Capture the cell that displays the provided text and extract its [X, Y] central coordinate. 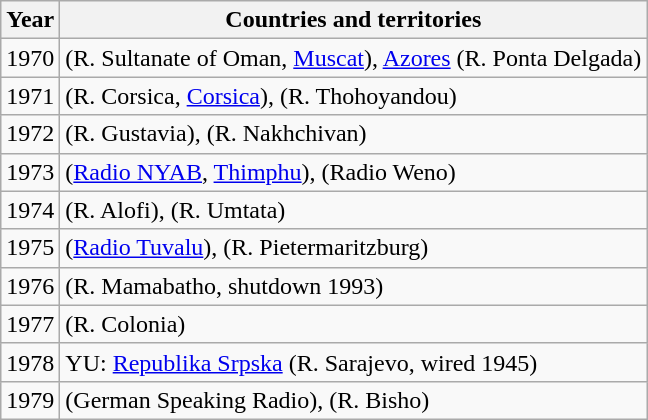
Year [30, 20]
1979 [30, 400]
(R. Colonia) [354, 324]
1972 [30, 134]
Countries and territories [354, 20]
(R. Corsica, Corsica), (R. Thohoyandou) [354, 96]
1977 [30, 324]
1973 [30, 172]
(Radio NYAB, Thimphu), (Radio Weno) [354, 172]
1970 [30, 58]
1975 [30, 248]
(German Speaking Radio), (R. Bisho) [354, 400]
1976 [30, 286]
(R. Sultanate of Oman, Muscat), Azores (R. Ponta Delgada) [354, 58]
(R. Gustavia), (R. Nakhchivan) [354, 134]
YU: Republika Srpska (R. Sarajevo, wired 1945) [354, 362]
(Radio Tuvalu), (R. Pietermaritzburg) [354, 248]
(R. Alofi), (R. Umtata) [354, 210]
(R. Mamabatho, shutdown 1993) [354, 286]
1971 [30, 96]
1974 [30, 210]
1978 [30, 362]
